Provide the [X, Y] coordinate of the cell's center where the given text is located.  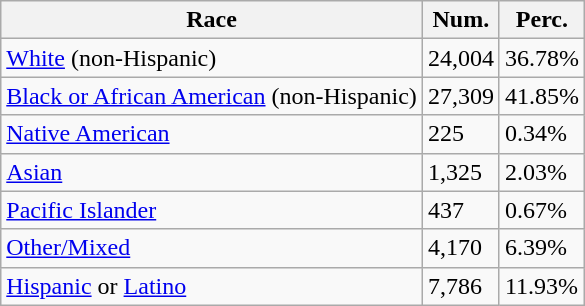
41.85% [542, 96]
7,786 [460, 286]
Hispanic or Latino [212, 286]
36.78% [542, 58]
Other/Mixed [212, 248]
27,309 [460, 96]
Asian [212, 172]
225 [460, 134]
0.34% [542, 134]
11.93% [542, 286]
Pacific Islander [212, 210]
6.39% [542, 248]
Black or African American (non-Hispanic) [212, 96]
2.03% [542, 172]
White (non-Hispanic) [212, 58]
Native American [212, 134]
Race [212, 20]
4,170 [460, 248]
Num. [460, 20]
24,004 [460, 58]
437 [460, 210]
1,325 [460, 172]
0.67% [542, 210]
Perc. [542, 20]
